Extract the (x, y) coordinate from the center of the cell holding the provided text.  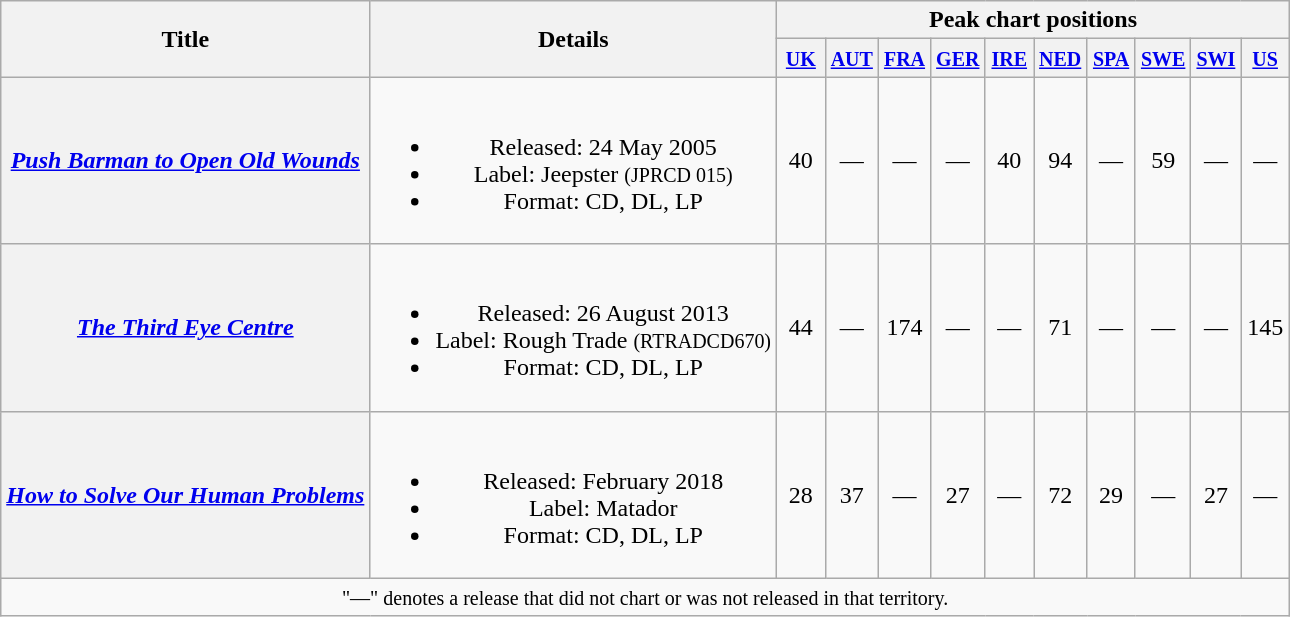
IRE (1010, 58)
Title (186, 39)
UK (802, 58)
94 (1060, 160)
Released: 26 August 2013Label: Rough Trade (RTRADCD670)Format: CD, DL, LP (574, 328)
72 (1060, 494)
Push Barman to Open Old Wounds (186, 160)
SPA (1112, 58)
29 (1112, 494)
Released: 24 May 2005Label: Jeepster (JPRCD 015)Format: CD, DL, LP (574, 160)
The Third Eye Centre (186, 328)
SWI (1216, 58)
174 (904, 328)
59 (1163, 160)
Released: February 2018Label: MatadorFormat: CD, DL, LP (574, 494)
Details (574, 39)
145 (1266, 328)
How to Solve Our Human Problems (186, 494)
Peak chart positions (1034, 20)
AUT (852, 58)
"—" denotes a release that did not chart or was not released in that territory. (646, 597)
SWE (1163, 58)
37 (852, 494)
44 (802, 328)
US (1266, 58)
28 (802, 494)
NED (1060, 58)
GER (958, 58)
FRA (904, 58)
71 (1060, 328)
